Identify which cell holds the provided text, then report its [x, y] central coordinate. 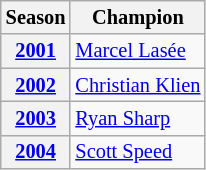
Marcel Lasée [138, 51]
Champion [138, 17]
Season [36, 17]
2001 [36, 51]
Christian Klien [138, 85]
2004 [36, 152]
2003 [36, 118]
2002 [36, 85]
Scott Speed [138, 152]
Ryan Sharp [138, 118]
